Pinpoint the cell where the given text exists, returning its (X, Y) midpoint coordinate. 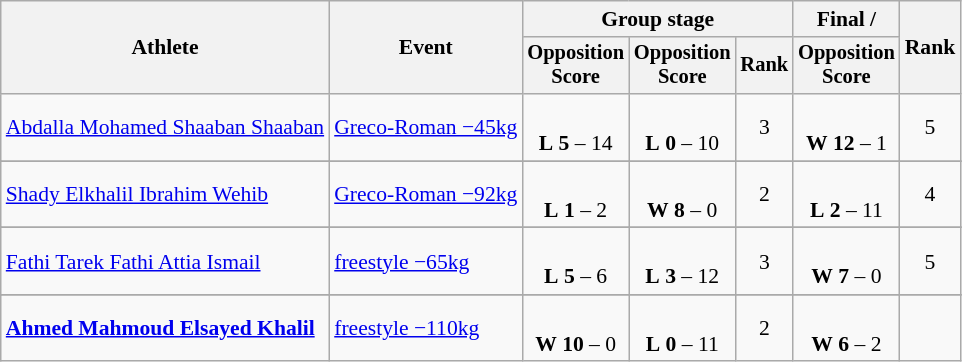
W 6 – 2 (846, 328)
W 12 – 1 (846, 128)
L 1 – 2 (576, 194)
Greco-Roman −92kg (426, 194)
4 (930, 194)
Abdalla Mohamed Shaaban Shaaban (165, 128)
L 0 – 10 (682, 128)
Greco-Roman −45kg (426, 128)
Group stage (658, 19)
L 0 – 11 (682, 328)
Athlete (165, 48)
L 2 – 11 (846, 194)
Ahmed Mahmoud Elsayed Khalil (165, 328)
L 3 – 12 (682, 262)
L 5 – 14 (576, 128)
L 5 – 6 (576, 262)
W 7 – 0 (846, 262)
freestyle −110kg (426, 328)
Shady Elkhalil Ibrahim Wehib (165, 194)
Event (426, 48)
Final / (846, 19)
W 10 – 0 (576, 328)
W 8 – 0 (682, 194)
freestyle −65kg (426, 262)
Fathi Tarek Fathi Attia Ismail (165, 262)
